Find where the given text appears and provide that cell's center as (X, Y) coordinate. 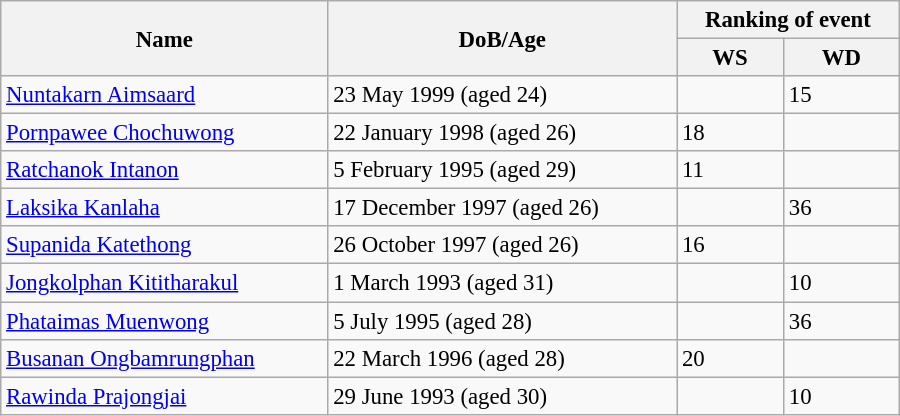
Rawinda Prajongjai (164, 396)
15 (842, 95)
22 March 1996 (aged 28) (502, 358)
17 December 1997 (aged 26) (502, 208)
18 (730, 133)
Jongkolphan Kititharakul (164, 283)
5 February 1995 (aged 29) (502, 170)
Ranking of event (788, 20)
Nuntakarn Aimsaard (164, 95)
DoB/Age (502, 38)
Ratchanok Intanon (164, 170)
16 (730, 245)
29 June 1993 (aged 30) (502, 396)
Phataimas Muenwong (164, 321)
Laksika Kanlaha (164, 208)
Supanida Katethong (164, 245)
23 May 1999 (aged 24) (502, 95)
11 (730, 170)
Busanan Ongbamrungphan (164, 358)
20 (730, 358)
22 January 1998 (aged 26) (502, 133)
Pornpawee Chochuwong (164, 133)
Name (164, 38)
5 July 1995 (aged 28) (502, 321)
WD (842, 58)
1 March 1993 (aged 31) (502, 283)
26 October 1997 (aged 26) (502, 245)
WS (730, 58)
